Extract the (X, Y) coordinate from the center of the cell holding the provided text.  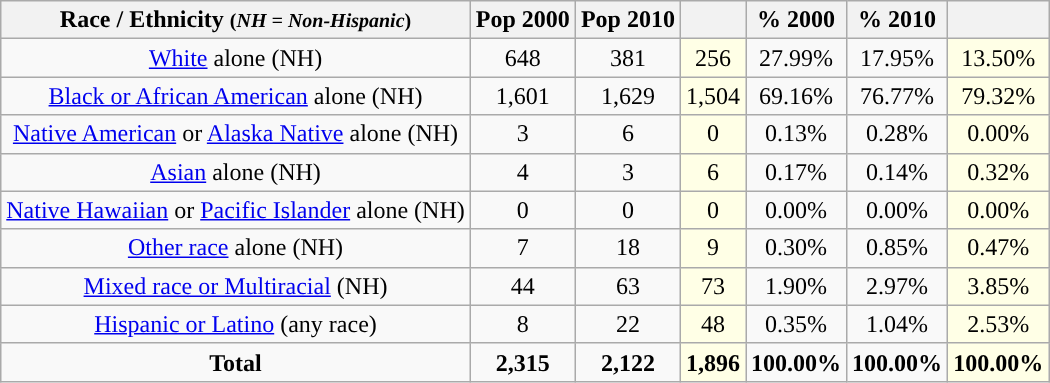
44 (522, 286)
0.35% (796, 324)
1,504 (712, 96)
Native Hawaiian or Pacific Islander alone (NH) (236, 210)
27.99% (796, 58)
3.85% (998, 286)
1,629 (628, 96)
Total (236, 362)
48 (712, 324)
Native American or Alaska Native alone (NH) (236, 134)
2.53% (998, 324)
0.28% (898, 134)
Pop 2010 (628, 20)
63 (628, 286)
1,601 (522, 96)
Hispanic or Latino (any race) (236, 324)
Other race alone (NH) (236, 248)
17.95% (898, 58)
256 (712, 58)
79.32% (998, 96)
Black or African American alone (NH) (236, 96)
1.90% (796, 286)
0.14% (898, 172)
1,896 (712, 362)
7 (522, 248)
76.77% (898, 96)
0.30% (796, 248)
22 (628, 324)
2.97% (898, 286)
Race / Ethnicity (NH = Non-Hispanic) (236, 20)
White alone (NH) (236, 58)
18 (628, 248)
13.50% (998, 58)
73 (712, 286)
0.32% (998, 172)
9 (712, 248)
0.17% (796, 172)
648 (522, 58)
% 2000 (796, 20)
4 (522, 172)
381 (628, 58)
0.13% (796, 134)
Mixed race or Multiracial (NH) (236, 286)
0.47% (998, 248)
8 (522, 324)
% 2010 (898, 20)
0.85% (898, 248)
Asian alone (NH) (236, 172)
2,122 (628, 362)
1.04% (898, 324)
69.16% (796, 96)
2,315 (522, 362)
Pop 2000 (522, 20)
